Search for the cell housing the specified text and yield its (x, y) center coordinate. 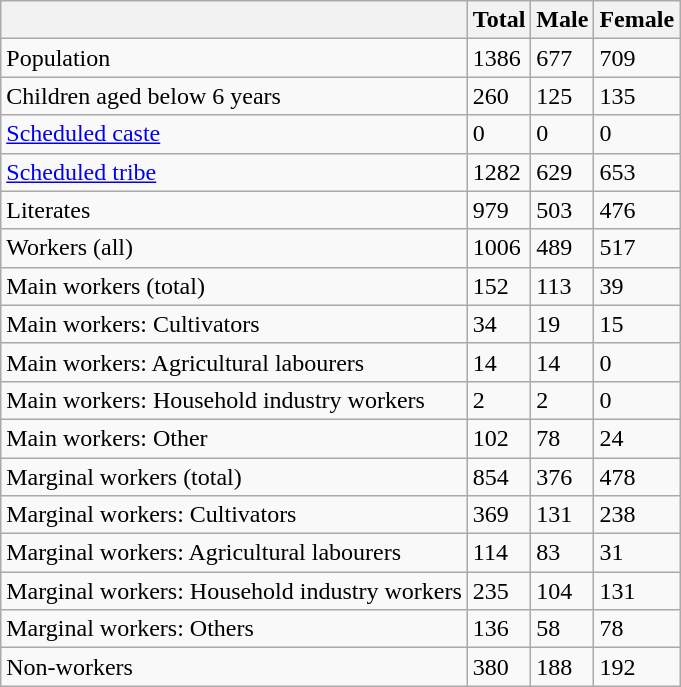
114 (499, 553)
34 (499, 324)
709 (637, 58)
Marginal workers: Household industry workers (234, 591)
188 (562, 667)
125 (562, 96)
Main workers: Household industry workers (234, 400)
15 (637, 324)
478 (637, 477)
Main workers: Cultivators (234, 324)
152 (499, 286)
Marginal workers (total) (234, 477)
102 (499, 438)
24 (637, 438)
380 (499, 667)
39 (637, 286)
369 (499, 515)
Marginal workers: Agricultural labourers (234, 553)
238 (637, 515)
135 (637, 96)
503 (562, 210)
Main workers: Other (234, 438)
Non-workers (234, 667)
854 (499, 477)
Marginal workers: Others (234, 629)
Literates (234, 210)
1386 (499, 58)
Main workers (total) (234, 286)
Children aged below 6 years (234, 96)
104 (562, 591)
476 (637, 210)
Marginal workers: Cultivators (234, 515)
Scheduled caste (234, 134)
Scheduled tribe (234, 172)
677 (562, 58)
Workers (all) (234, 248)
629 (562, 172)
979 (499, 210)
489 (562, 248)
Total (499, 20)
653 (637, 172)
83 (562, 553)
Male (562, 20)
113 (562, 286)
376 (562, 477)
1006 (499, 248)
192 (637, 667)
260 (499, 96)
235 (499, 591)
Main workers: Agricultural labourers (234, 362)
136 (499, 629)
58 (562, 629)
19 (562, 324)
Female (637, 20)
517 (637, 248)
Population (234, 58)
1282 (499, 172)
31 (637, 553)
